For the text-containing cell, return its midpoint in [X, Y] coordinate format. 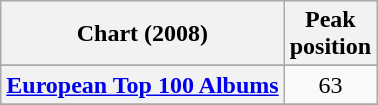
European Top 100 Albums [142, 85]
63 [330, 85]
Peakposition [330, 34]
Chart (2008) [142, 34]
